Capture the cell that displays the provided text and extract its (x, y) central coordinate. 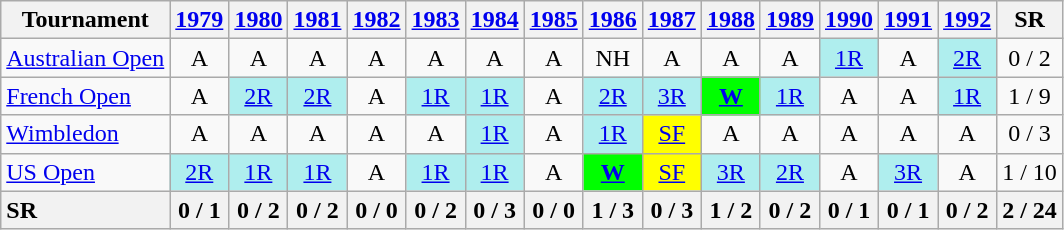
1981 (318, 20)
1982 (376, 20)
French Open (86, 96)
1991 (908, 20)
Tournament (86, 20)
1983 (436, 20)
1 / 3 (612, 210)
US Open (86, 172)
1987 (672, 20)
Wimbledon (86, 134)
1 / 9 (1030, 96)
1988 (730, 20)
1980 (258, 20)
1992 (968, 20)
1984 (494, 20)
1990 (848, 20)
1979 (200, 20)
2 / 24 (1030, 210)
1986 (612, 20)
1985 (554, 20)
1989 (790, 20)
1 / 2 (730, 210)
NH (612, 58)
1 / 10 (1030, 172)
Australian Open (86, 58)
